Provide the (X, Y) coordinate of the cell's center where the given text is located.  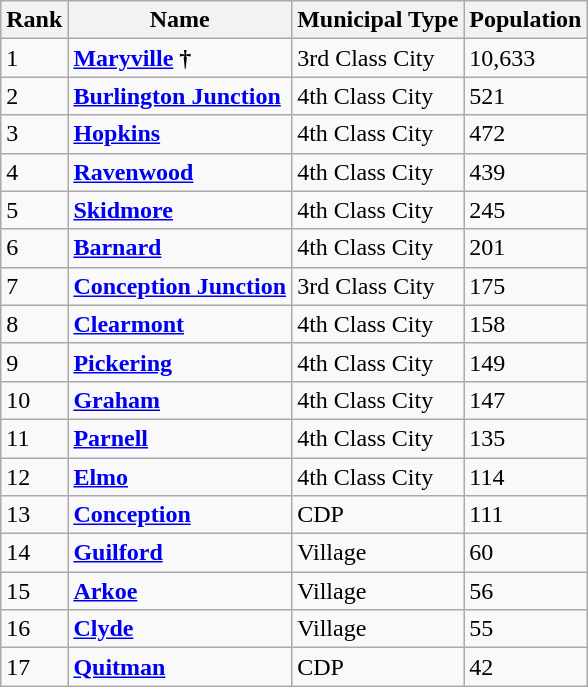
Population (526, 20)
Maryville † (180, 58)
9 (34, 362)
7 (34, 286)
Burlington Junction (180, 96)
Elmo (180, 477)
Parnell (180, 438)
Municipal Type (378, 20)
Name (180, 20)
114 (526, 477)
42 (526, 667)
Skidmore (180, 210)
6 (34, 248)
158 (526, 324)
11 (34, 438)
4 (34, 172)
Graham (180, 400)
17 (34, 667)
16 (34, 629)
10,633 (526, 58)
8 (34, 324)
Hopkins (180, 134)
14 (34, 553)
12 (34, 477)
5 (34, 210)
147 (526, 400)
60 (526, 553)
111 (526, 515)
Quitman (180, 667)
Rank (34, 20)
Pickering (180, 362)
Ravenwood (180, 172)
149 (526, 362)
245 (526, 210)
Guilford (180, 553)
201 (526, 248)
3 (34, 134)
439 (526, 172)
2 (34, 96)
55 (526, 629)
56 (526, 591)
15 (34, 591)
Barnard (180, 248)
Conception Junction (180, 286)
Arkoe (180, 591)
175 (526, 286)
13 (34, 515)
Clyde (180, 629)
521 (526, 96)
Clearmont (180, 324)
135 (526, 438)
10 (34, 400)
472 (526, 134)
1 (34, 58)
Conception (180, 515)
